Output the [X, Y] coordinate of the center of the cell containing the given text.  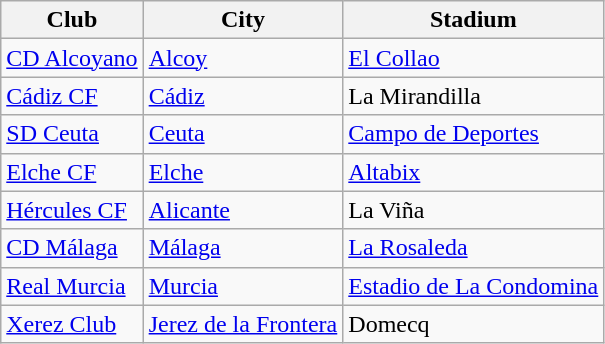
El Collao [474, 58]
Alicante [243, 210]
Xerez Club [72, 324]
Campo de Deportes [474, 134]
Domecq [474, 324]
CD Alcoyano [72, 58]
Hércules CF [72, 210]
La Viña [474, 210]
Elche CF [72, 172]
CD Málaga [72, 248]
Murcia [243, 286]
La Mirandilla [474, 96]
Real Murcia [72, 286]
Cádiz CF [72, 96]
Elche [243, 172]
Cádiz [243, 96]
City [243, 20]
Ceuta [243, 134]
Málaga [243, 248]
SD Ceuta [72, 134]
Estadio de La Condomina [474, 286]
Altabix [474, 172]
La Rosaleda [474, 248]
Club [72, 20]
Stadium [474, 20]
Jerez de la Frontera [243, 324]
Alcoy [243, 58]
